Determine the (x, y) coordinate at the center of the cell enclosing the given text.  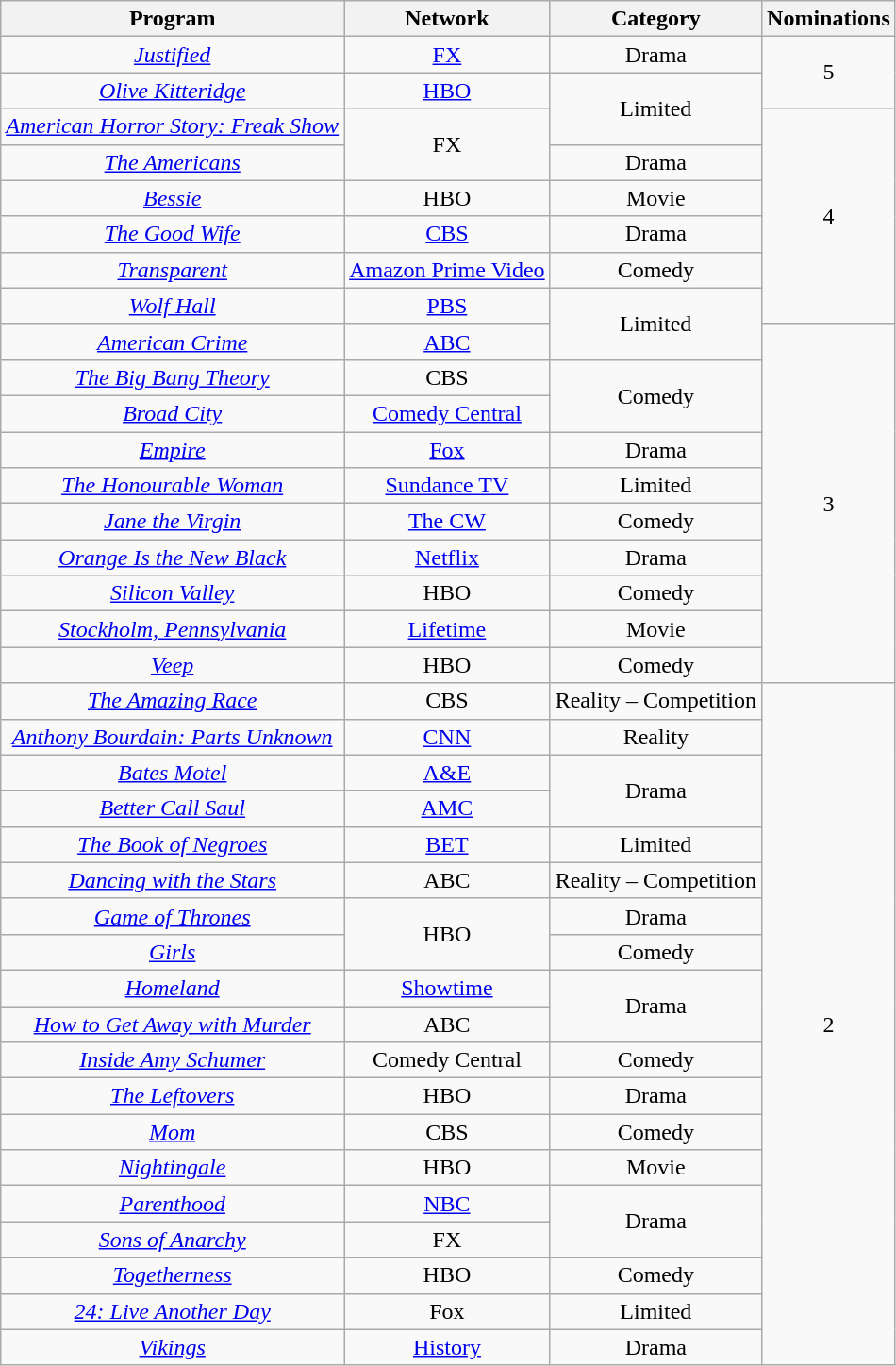
Justified (173, 55)
Bates Motel (173, 773)
History (447, 1347)
The Big Bang Theory (173, 377)
2 (829, 1024)
Togetherness (173, 1275)
Lifetime (447, 629)
A&E (447, 773)
Broad City (173, 413)
Better Call Saul (173, 808)
The Honourable Woman (173, 486)
NBC (447, 1204)
American Crime (173, 341)
Jane the Virgin (173, 522)
Program (173, 19)
The Americans (173, 162)
The CW (447, 522)
Netflix (447, 558)
The Amazing Race (173, 701)
Inside Amy Schumer (173, 1060)
CNN (447, 737)
Amazon Prime Video (447, 270)
Wolf Hall (173, 306)
Homeland (173, 988)
Anthony Bourdain: Parts Unknown (173, 737)
PBS (447, 306)
Veep (173, 665)
4 (829, 216)
The Good Wife (173, 234)
How to Get Away with Murder (173, 1024)
Nightingale (173, 1168)
Mom (173, 1132)
Transparent (173, 270)
5 (829, 73)
Olive Kitteridge (173, 91)
Reality (655, 737)
BET (447, 844)
Nominations (829, 19)
Vikings (173, 1347)
Silicon Valley (173, 593)
3 (829, 504)
Category (655, 19)
Sundance TV (447, 486)
The Book of Negroes (173, 844)
Sons of Anarchy (173, 1240)
Orange Is the New Black (173, 558)
Bessie (173, 198)
Stockholm, Pennsylvania (173, 629)
AMC (447, 808)
American Horror Story: Freak Show (173, 126)
The Leftovers (173, 1096)
Dancing with the Stars (173, 880)
Empire (173, 450)
Parenthood (173, 1204)
Showtime (447, 988)
24: Live Another Day (173, 1311)
Network (447, 19)
Game of Thrones (173, 916)
Girls (173, 952)
